Provide the [X, Y] coordinate of the cell's center where the given text is located.  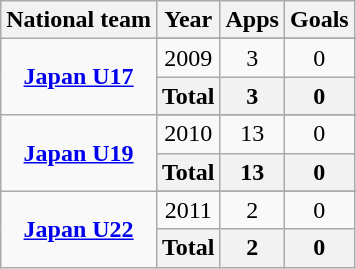
2010 [188, 134]
Year [188, 20]
Japan U22 [79, 229]
Goals [319, 20]
National team [79, 20]
Apps [252, 20]
2009 [188, 58]
2011 [188, 210]
Japan U17 [79, 77]
Japan U19 [79, 153]
